Extract the [x, y] coordinate from the center of the cell holding the provided text.  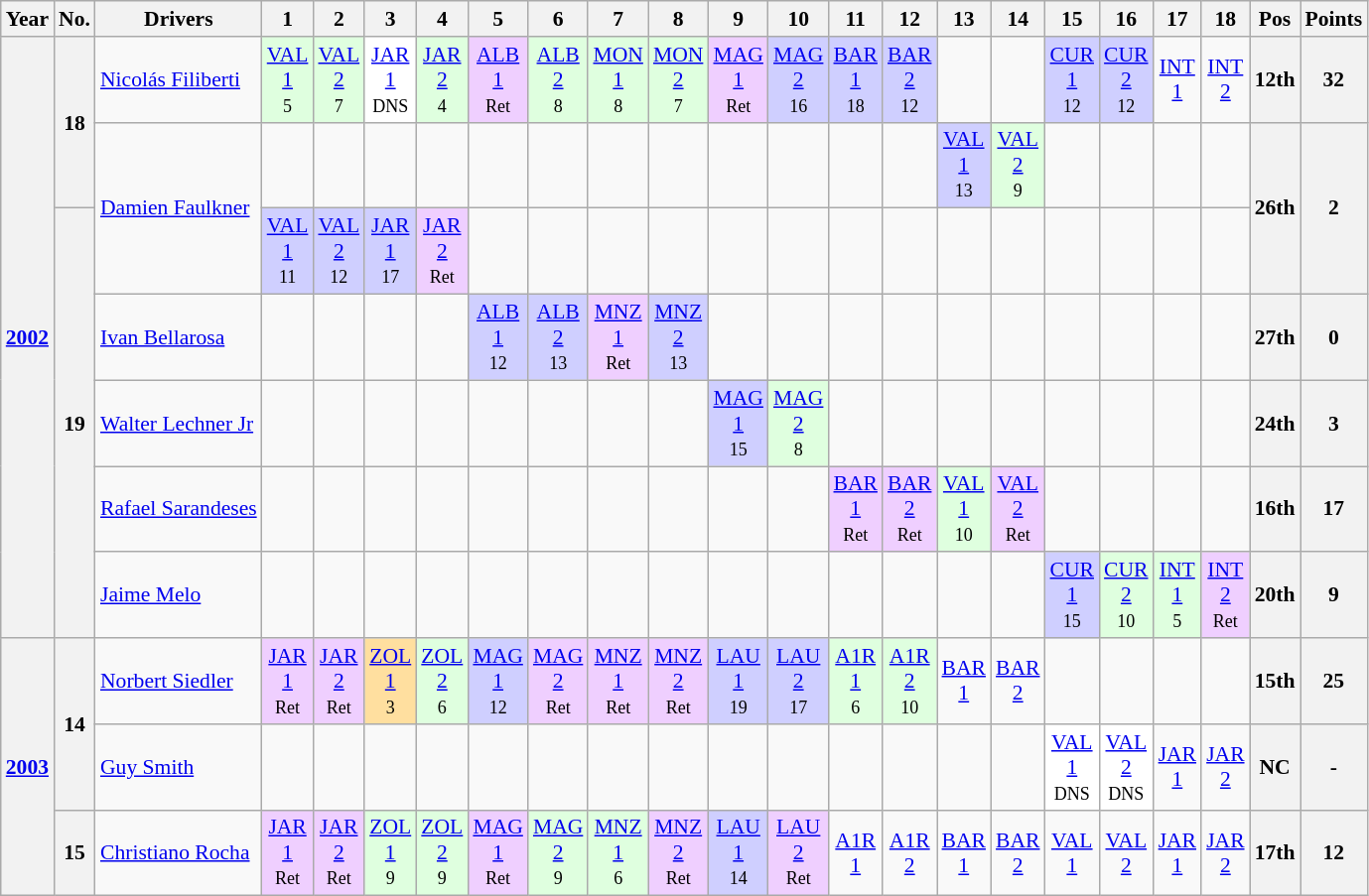
11 [856, 19]
NC [1275, 768]
VAL110 [965, 510]
Christiano Rocha [179, 853]
VAL212 [339, 252]
MAG28 [798, 423]
26th [1275, 208]
16 [1126, 19]
JAR24 [442, 79]
BAR118 [856, 79]
VAL29 [1019, 165]
INT2Ret [1225, 595]
BAR2Ret [909, 510]
8 [679, 19]
MAG29 [558, 853]
ALB1Ret [498, 79]
Pos [1275, 19]
INT2 [1225, 79]
BAR1Ret [856, 510]
12th [1275, 79]
15th [1275, 681]
Ivan Bellarosa [179, 337]
CUR115 [1072, 595]
MAG115 [739, 423]
VAL111 [288, 252]
6 [558, 19]
Damien Faulkner [179, 208]
ZOL13 [390, 681]
MAG2Ret [558, 681]
A1R1 [856, 853]
MAG216 [798, 79]
32 [1334, 79]
5 [498, 19]
ZOL29 [442, 853]
MAG112 [498, 681]
A1R2 [909, 853]
CUR112 [1072, 79]
VAL2Ret [1019, 510]
A1R16 [856, 681]
16th [1275, 510]
0 [1334, 337]
MON18 [617, 79]
25 [1334, 681]
7 [617, 19]
VAL2 [1126, 853]
- [1334, 768]
27th [1275, 337]
INT15 [1177, 595]
MON27 [679, 79]
19 [74, 423]
No. [74, 19]
ALB28 [558, 79]
BAR212 [909, 79]
ALB112 [498, 337]
LAU217 [798, 681]
CUR212 [1126, 79]
Jaime Melo [179, 595]
LAU119 [739, 681]
VAL15 [288, 79]
VAL1DNS [1072, 768]
Year [28, 19]
MNZ213 [679, 337]
2002 [28, 337]
VAL113 [965, 165]
2003 [28, 767]
17th [1275, 853]
JAR117 [390, 252]
A1R210 [909, 681]
MNZ16 [617, 853]
ZOL26 [442, 681]
ALB213 [558, 337]
INT1 [1177, 79]
VAL2DNS [1126, 768]
LAU2Ret [798, 853]
20th [1275, 595]
Drivers [179, 19]
Guy Smith [179, 768]
24th [1275, 423]
ZOL19 [390, 853]
JAR1DNS [390, 79]
1 [288, 19]
LAU114 [739, 853]
Points [1334, 19]
Norbert Siedler [179, 681]
10 [798, 19]
Walter Lechner Jr [179, 423]
VAL1 [1072, 853]
Nicolás Filiberti [179, 79]
VAL27 [339, 79]
13 [965, 19]
4 [442, 19]
Rafael Sarandeses [179, 510]
CUR210 [1126, 595]
